Capture the cell that displays the provided text and extract its (X, Y) central coordinate. 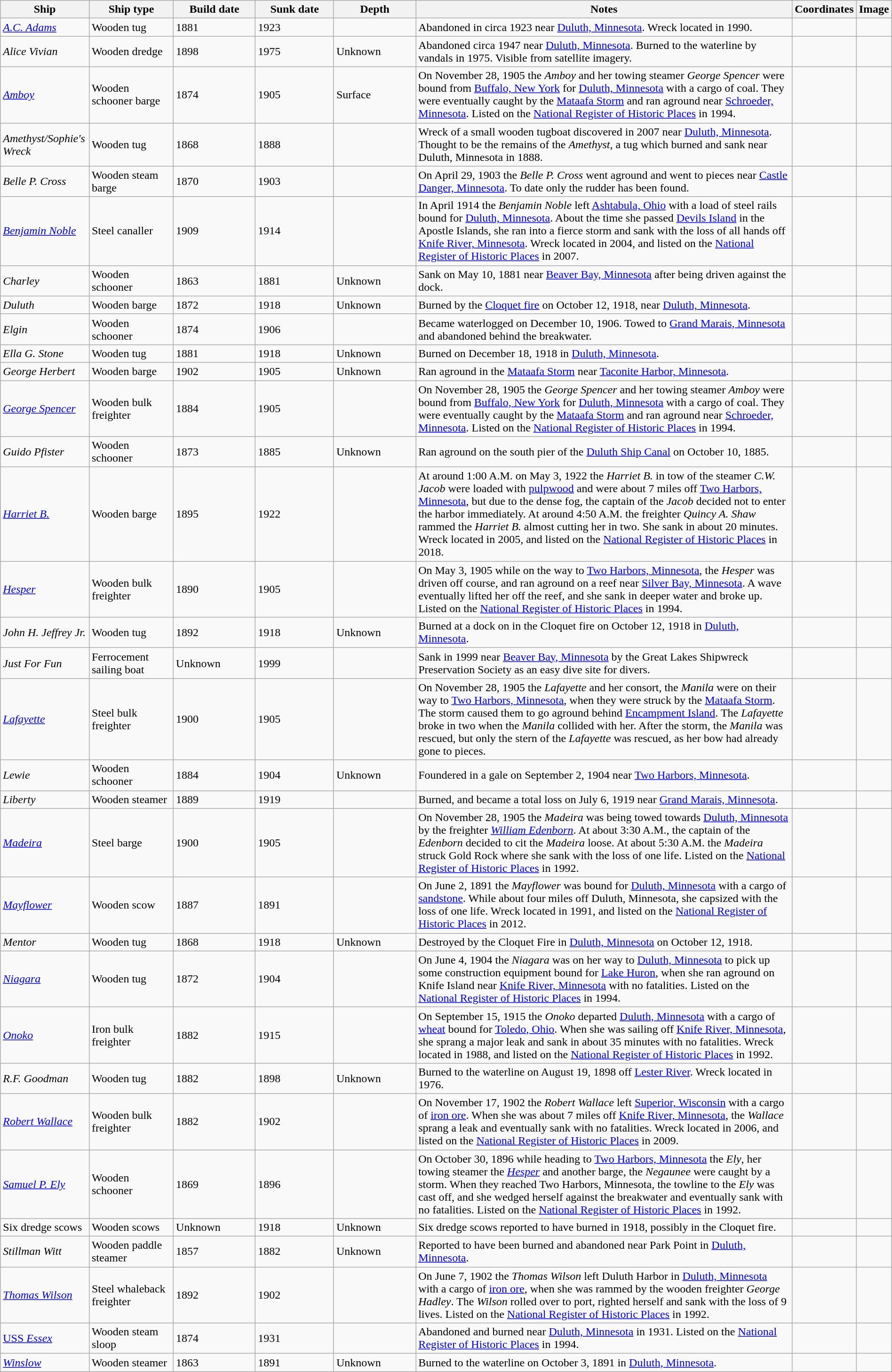
Burned on December 18, 1918 in Duluth, Minnesota. (604, 353)
1923 (295, 27)
Sunk date (295, 9)
Became waterlogged on December 10, 1906. Towed to Grand Marais, Minnesota and abandoned behind the breakwater. (604, 329)
1999 (295, 663)
Liberty (45, 799)
1890 (215, 589)
Mentor (45, 942)
Harriet B. (45, 514)
R.F. Goodman (45, 1078)
1857 (215, 1252)
Ship (45, 9)
Wooden paddle steamer (131, 1252)
Niagara (45, 979)
Depth (374, 9)
Robert Wallace (45, 1122)
Steel bulk freighter (131, 719)
Madeira (45, 843)
Stillman Witt (45, 1252)
Burned to the waterline on October 3, 1891 in Duluth, Minnesota. (604, 1363)
Guido Pfister (45, 452)
Hesper (45, 589)
Sank on May 10, 1881 near Beaver Bay, Minnesota after being driven against the dock. (604, 280)
USS Essex (45, 1338)
Wooden scows (131, 1228)
Ferrocement sailing boat (131, 663)
Samuel P. Ely (45, 1184)
1975 (295, 52)
Amboy (45, 95)
1895 (215, 514)
Lafayette (45, 719)
Iron bulk freighter (131, 1035)
Steel whaleback freighter (131, 1295)
1888 (295, 144)
1887 (215, 905)
Abandoned circa 1947 near Duluth, Minnesota. Burned to the waterline by vandals in 1975. Visible from satellite imagery. (604, 52)
Wooden schooner barge (131, 95)
1915 (295, 1035)
George Herbert (45, 371)
Wooden scow (131, 905)
Just For Fun (45, 663)
1914 (295, 231)
1870 (215, 182)
Steel canaller (131, 231)
Coordinates (824, 9)
1869 (215, 1184)
Abandoned in circa 1923 near Duluth, Minnesota. Wreck located in 1990. (604, 27)
Build date (215, 9)
1906 (295, 329)
Surface (374, 95)
Abandoned and burned near Duluth, Minnesota in 1931. Listed on the National Register of Historic Places in 1994. (604, 1338)
Burned at a dock on in the Cloquet fire on October 12, 1918 in Duluth, Minnesota. (604, 632)
Onoko (45, 1035)
A.C. Adams (45, 27)
Notes (604, 9)
Wooden steam sloop (131, 1338)
Ran aground in the Mataafa Storm near Taconite Harbor, Minnesota. (604, 371)
1922 (295, 514)
John H. Jeffrey Jr. (45, 632)
Benjamin Noble (45, 231)
Alice Vivian (45, 52)
Wooden steam barge (131, 182)
Steel barge (131, 843)
1919 (295, 799)
Wooden dredge (131, 52)
1909 (215, 231)
Elgin (45, 329)
1889 (215, 799)
Ran aground on the south pier of the Duluth Ship Canal on October 10, 1885. (604, 452)
Image (874, 9)
Six dredge scows (45, 1228)
Belle P. Cross (45, 182)
Ella G. Stone (45, 353)
Charley (45, 280)
Winslow (45, 1363)
Burned by the Cloquet fire on October 12, 1918, near Duluth, Minnesota. (604, 305)
Duluth (45, 305)
Amethyst/Sophie's Wreck (45, 144)
Foundered in a gale on September 2, 1904 near Two Harbors, Minnesota. (604, 775)
Six dredge scows reported to have burned in 1918, possibly in the Cloquet fire. (604, 1228)
Thomas Wilson (45, 1295)
On April 29, 1903 the Belle P. Cross went aground and went to pieces near Castle Danger, Minnesota. To date only the rudder has been found. (604, 182)
1903 (295, 182)
Destroyed by the Cloquet Fire in Duluth, Minnesota on October 12, 1918. (604, 942)
1931 (295, 1338)
Mayflower (45, 905)
1896 (295, 1184)
Ship type (131, 9)
1873 (215, 452)
Burned to the waterline on August 19, 1898 off Lester River. Wreck located in 1976. (604, 1078)
Lewie (45, 775)
Reported to have been burned and abandoned near Park Point in Duluth, Minnesota. (604, 1252)
Burned, and became a total loss on July 6, 1919 near Grand Marais, Minnesota. (604, 799)
George Spencer (45, 408)
1885 (295, 452)
Sank in 1999 near Beaver Bay, Minnesota by the Great Lakes Shipwreck Preservation Society as an easy dive site for divers. (604, 663)
